Return [X, Y] of the center of cell containing provided text 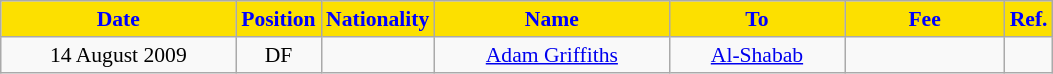
Date [118, 19]
Nationality [378, 19]
To [756, 19]
Adam Griffiths [552, 55]
Name [552, 19]
Ref. [1029, 19]
Fee [925, 19]
14 August 2009 [118, 55]
Position [278, 19]
Al-Shabab [756, 55]
DF [278, 55]
